Return the [x, y] coordinate for the center point of the cell that contains the specified text.  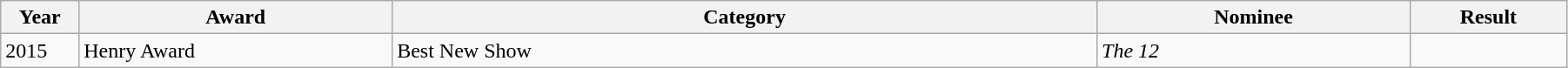
Result [1488, 17]
2015 [40, 51]
Henry Award [236, 51]
Category [745, 17]
Nominee [1254, 17]
Year [40, 17]
Award [236, 17]
The 12 [1254, 51]
Best New Show [745, 51]
